Pinpoint the cell where the given text exists, returning its (x, y) midpoint coordinate. 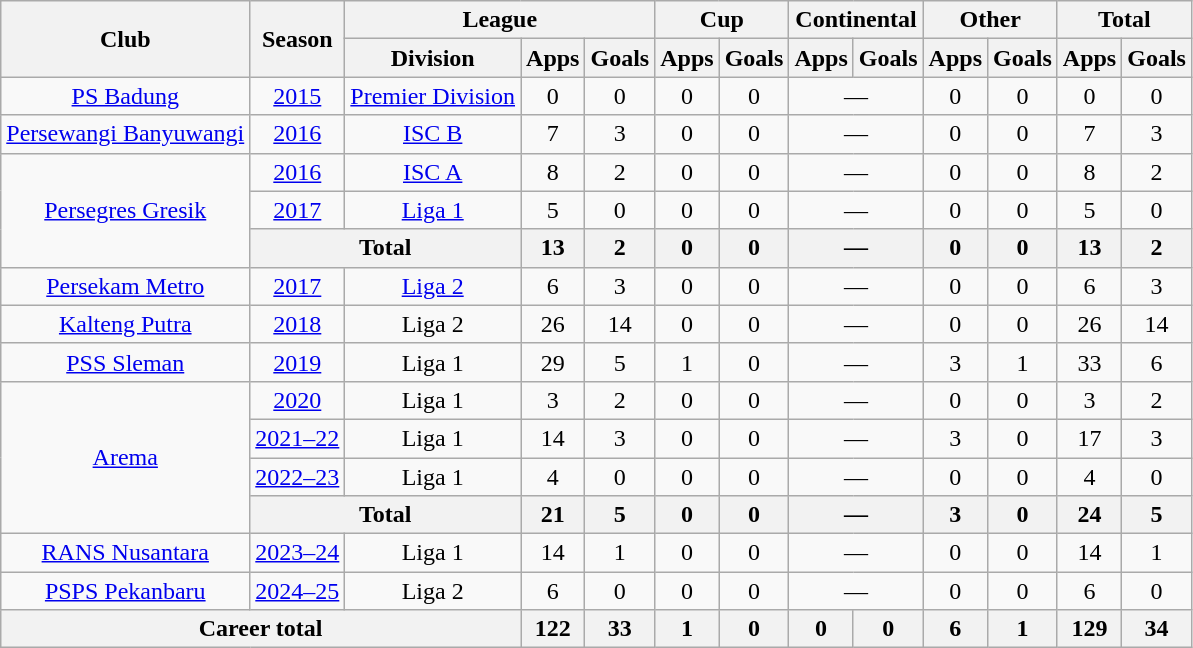
Arema (126, 457)
PSPS Pekanbaru (126, 591)
24 (1089, 515)
Premier Division (433, 96)
Continental (856, 20)
Club (126, 39)
League (500, 20)
2015 (298, 96)
129 (1089, 629)
2019 (298, 362)
Persegres Gresik (126, 210)
17 (1089, 438)
2018 (298, 324)
Kalteng Putra (126, 324)
Other (990, 20)
21 (553, 515)
34 (1157, 629)
2024–25 (298, 591)
Cup (722, 20)
29 (553, 362)
122 (553, 629)
2023–24 (298, 553)
PSS Sleman (126, 362)
PS Badung (126, 96)
ISC A (433, 172)
2021–22 (298, 438)
Season (298, 39)
Persewangi Banyuwangi (126, 134)
2022–23 (298, 477)
Division (433, 58)
RANS Nusantara (126, 553)
ISC B (433, 134)
Career total (261, 629)
Persekam Metro (126, 286)
2020 (298, 400)
